Search for the cell housing the specified text and yield its (x, y) center coordinate. 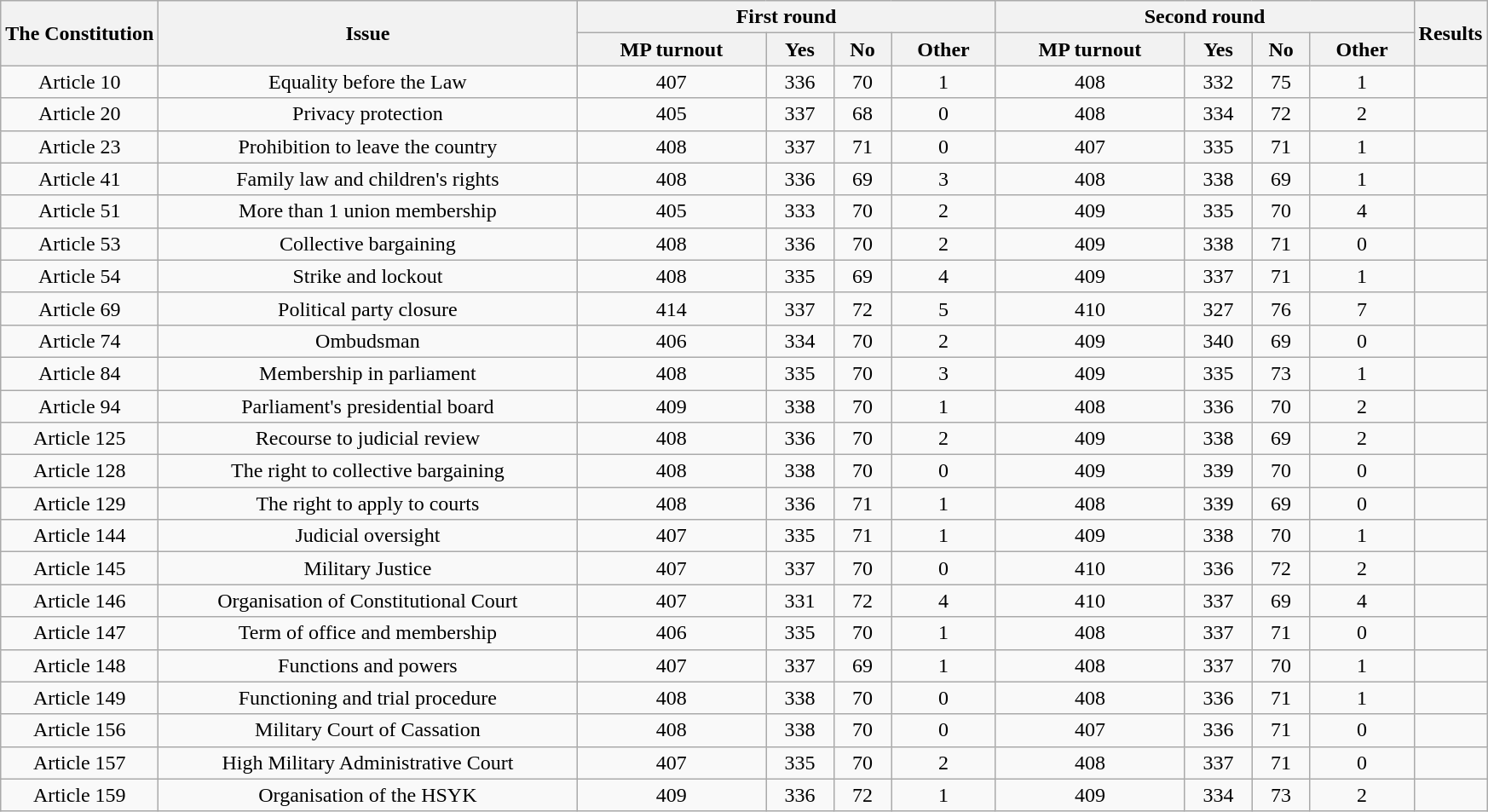
Article 23 (80, 147)
Article 146 (80, 601)
Term of office and membership (368, 633)
High Military Administrative Court (368, 763)
Organisation of Constitutional Court (368, 601)
Military Justice (368, 568)
Article 128 (80, 471)
Functions and powers (368, 665)
Article 94 (80, 406)
68 (862, 114)
5 (943, 308)
Results (1451, 33)
414 (672, 308)
Second round (1205, 17)
More than 1 union membership (368, 211)
Article 159 (80, 795)
Privacy protection (368, 114)
Functioning and trial procedure (368, 698)
331 (799, 601)
Article 84 (80, 373)
The right to apply to courts (368, 504)
340 (1219, 341)
Article 144 (80, 536)
Article 129 (80, 504)
75 (1281, 82)
Prohibition to leave the country (368, 147)
Collective bargaining (368, 244)
Article 149 (80, 698)
327 (1219, 308)
Article 53 (80, 244)
Parliament's presidential board (368, 406)
Equality before the Law (368, 82)
Article 54 (80, 276)
Issue (368, 33)
Article 145 (80, 568)
Military Court of Cassation (368, 730)
76 (1281, 308)
Article 20 (80, 114)
Article 156 (80, 730)
Family law and children's rights (368, 179)
Ombudsman (368, 341)
Article 41 (80, 179)
Article 147 (80, 633)
Political party closure (368, 308)
7 (1362, 308)
Article 157 (80, 763)
Membership in parliament (368, 373)
333 (799, 211)
Article 10 (80, 82)
Article 148 (80, 665)
Organisation of the HSYK (368, 795)
Article 69 (80, 308)
Strike and lockout (368, 276)
First round (786, 17)
Recourse to judicial review (368, 439)
332 (1219, 82)
The Constitution (80, 33)
Article 51 (80, 211)
Judicial oversight (368, 536)
The right to collective bargaining (368, 471)
Article 74 (80, 341)
Article 125 (80, 439)
